Identify which cell holds the provided text, then report its (x, y) central coordinate. 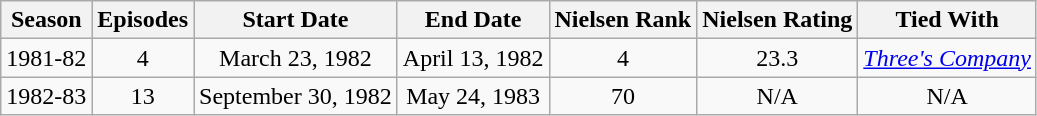
May 24, 1983 (473, 96)
Episodes (143, 20)
Three's Company (948, 58)
1982-83 (46, 96)
70 (623, 96)
Tied With (948, 20)
April 13, 1982 (473, 58)
March 23, 1982 (296, 58)
23.3 (778, 58)
Start Date (296, 20)
Season (46, 20)
End Date (473, 20)
13 (143, 96)
September 30, 1982 (296, 96)
1981-82 (46, 58)
Nielsen Rating (778, 20)
Nielsen Rank (623, 20)
